Identify which cell holds the provided text, then report its [x, y] central coordinate. 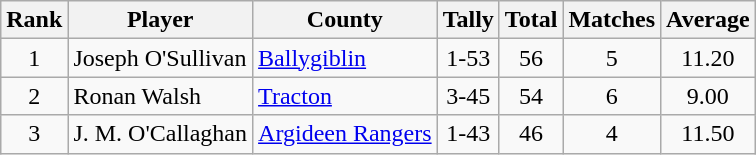
Total [531, 20]
Ronan Walsh [160, 96]
54 [531, 96]
6 [612, 96]
Argideen Rangers [346, 134]
Joseph O'Sullivan [160, 58]
1 [34, 58]
J. M. O'Callaghan [160, 134]
11.20 [708, 58]
2 [34, 96]
1-53 [468, 58]
9.00 [708, 96]
Tracton [346, 96]
56 [531, 58]
5 [612, 58]
Ballygiblin [346, 58]
Player [160, 20]
3 [34, 134]
Matches [612, 20]
3-45 [468, 96]
Rank [34, 20]
Average [708, 20]
46 [531, 134]
11.50 [708, 134]
Tally [468, 20]
4 [612, 134]
County [346, 20]
1-43 [468, 134]
